Return the (X, Y) coordinate for the center point of the cell that contains the specified text.  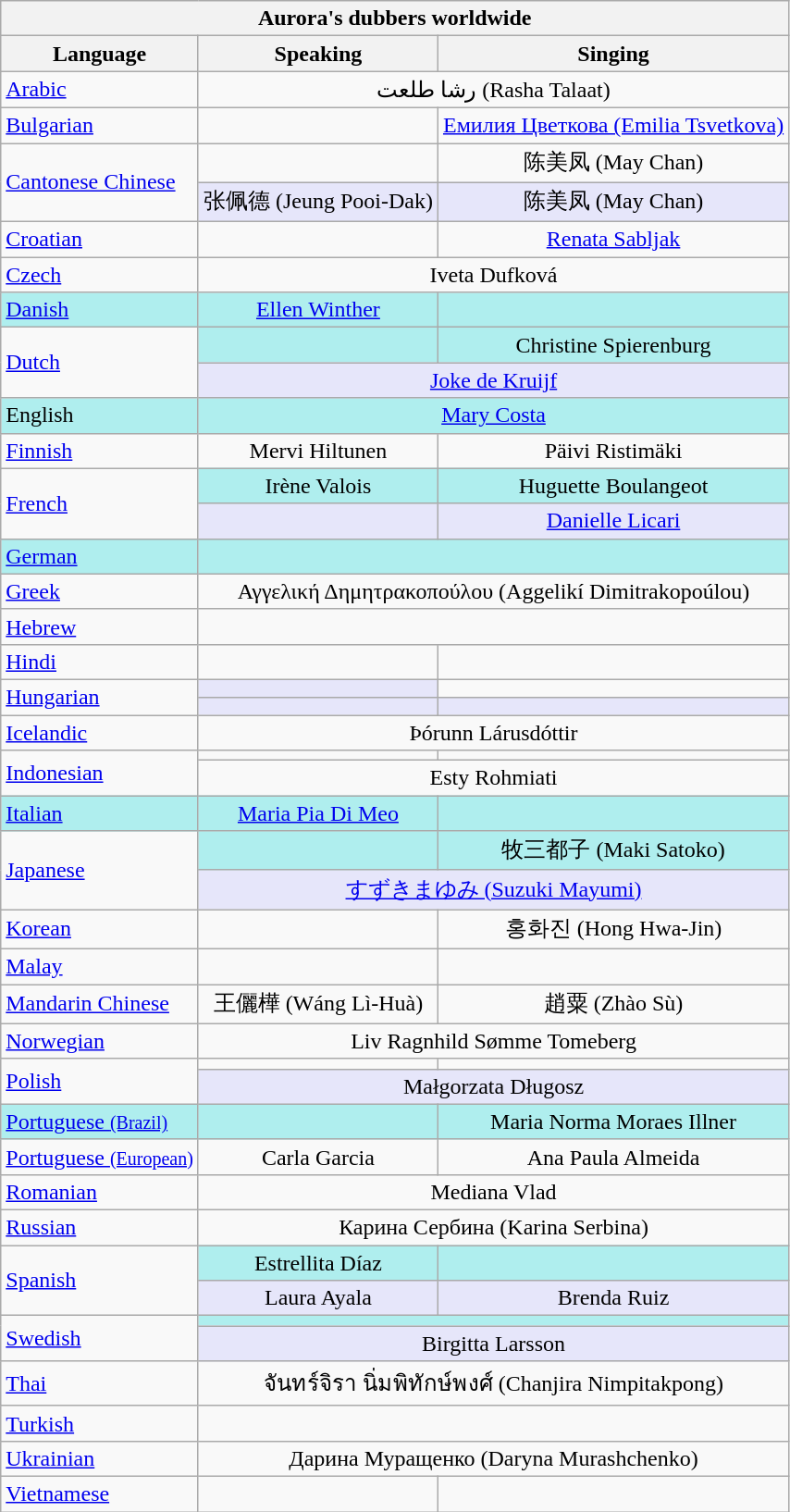
Dutch (100, 363)
홍화진 (Hong Hwa-Jin) (612, 929)
Indonesian (100, 774)
Carla Garcia (318, 1157)
Cantonese Chinese (100, 181)
Joke de Kruijf (493, 380)
Thai (100, 1384)
Mandarin Chinese (100, 1005)
Norwegian (100, 1041)
Greek (100, 591)
Bulgarian (100, 125)
رشا طلعت (Rasha Talaat) (493, 90)
Spanish (100, 1281)
Korean (100, 929)
Ellen Winther (318, 310)
Ana Paula Almeida (612, 1157)
Malay (100, 966)
Irène Valois (318, 486)
すずきまゆみ (Suzuki Mayumi) (493, 890)
Päivi Ristimäki (612, 451)
Christine Spierenburg (612, 345)
Italian (100, 813)
Arabic (100, 90)
Czech (100, 275)
Japanese (100, 870)
Mary Costa (493, 415)
Huguette Boulangeot (612, 486)
จันทร์จิรา นิ่มพิทักษ์พงศ์ (Chanjira Nimpitakpong) (493, 1384)
Þórunn Lárusdóttir (493, 732)
Brenda Ruiz (612, 1298)
Maria Pia Di Meo (318, 813)
Емилия Цветкова (Emilia Tsvetkova) (612, 125)
Russian (100, 1227)
Language (100, 54)
Esty Rohmiati (493, 778)
趙粟 (Zhào Sù) (612, 1005)
Romanian (100, 1192)
Danish (100, 310)
Polish (100, 1081)
Дарина Муращенко (Daryna Murashchenko) (493, 1458)
French (100, 503)
Portuguese (Brazil) (100, 1122)
王儷樺 (Wáng Lì-Huà) (318, 1005)
Hungarian (100, 697)
Ukrainian (100, 1458)
Hindi (100, 662)
Singing (612, 54)
English (100, 415)
Карина Сербина (Karina Serbina) (493, 1227)
Speaking (318, 54)
牧三都子 (Maki Satoko) (612, 851)
Liv Ragnhild Sømme Tomeberg (493, 1041)
Maria Norma Moraes Illner (612, 1122)
Vietnamese (100, 1493)
Iveta Dufková (493, 275)
Finnish (100, 451)
Renata Sabljak (612, 240)
German (100, 556)
Hebrew (100, 626)
Portuguese (European) (100, 1157)
Mervi Hiltunen (318, 451)
Danielle Licari (612, 521)
张佩德 (Jeung Pooi-Dak) (318, 202)
Aurora's dubbers worldwide (395, 19)
Αγγελική Δημητρακοπούλου (Aggelikí Dimitrakopoúlou) (493, 591)
Icelandic (100, 732)
Małgorzata Długosz (493, 1086)
Laura Ayala (318, 1298)
Turkish (100, 1423)
Estrellita Díaz (318, 1263)
Birgitta Larsson (493, 1344)
Swedish (100, 1338)
Croatian (100, 240)
Mediana Vlad (493, 1192)
